From the cell containing the given text, extract its center point as (x, y) coordinate. 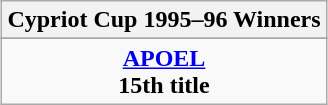
APOEL15th title (164, 72)
Cypriot Cup 1995–96 Winners (164, 20)
